For the text-containing cell, return its midpoint in [x, y] coordinate format. 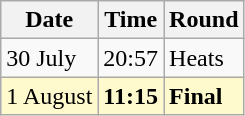
Round [204, 20]
Heats [204, 58]
1 August [50, 96]
Final [204, 96]
Time [131, 20]
20:57 [131, 58]
11:15 [131, 96]
30 July [50, 58]
Date [50, 20]
